Return [X, Y] of the center of cell containing provided text 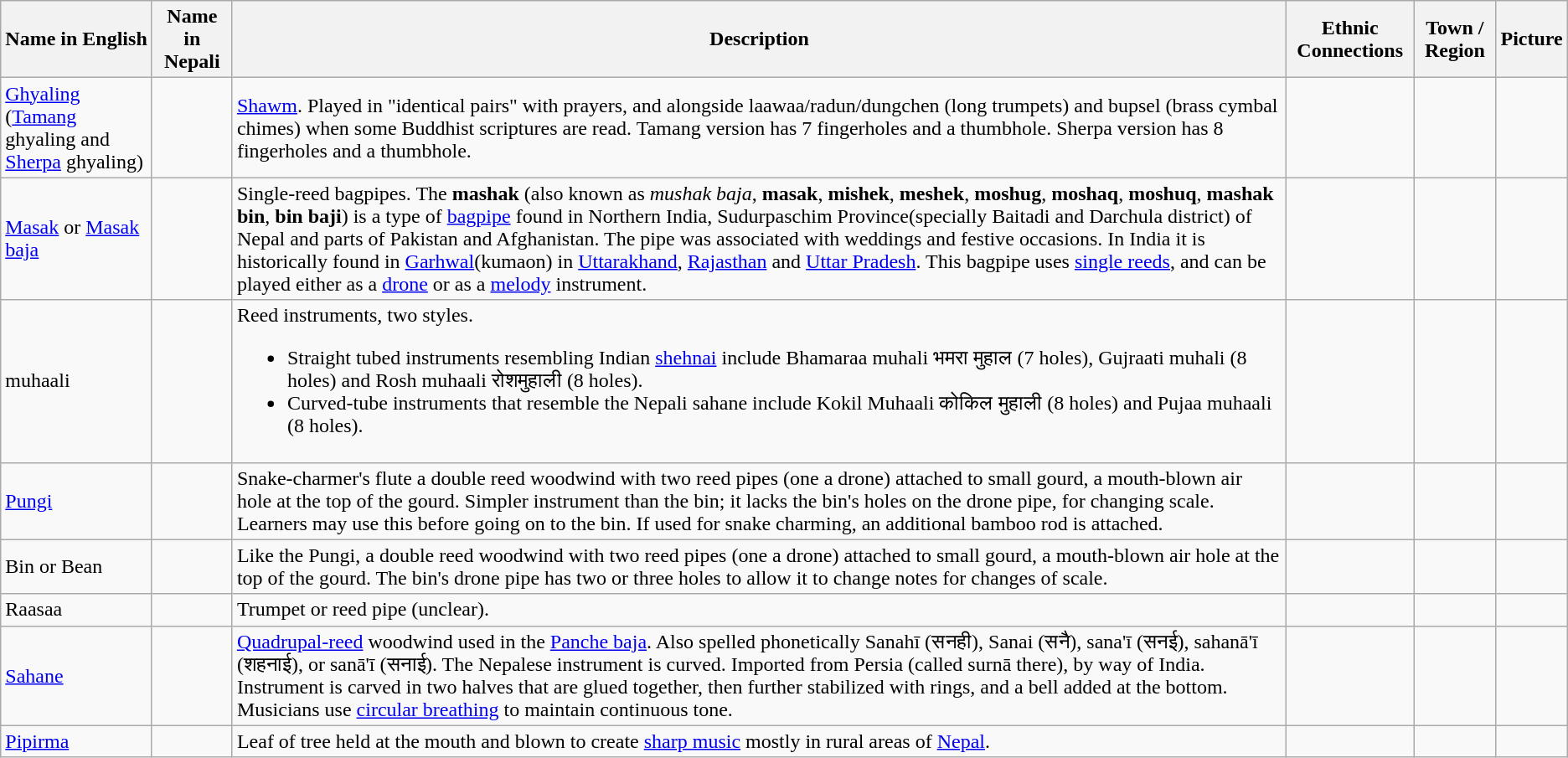
Bin or Bean [77, 566]
Trumpet or reed pipe (unclear). [759, 610]
Picture [1531, 39]
Sahane [77, 675]
Name in Nepali [192, 39]
Town / Region [1455, 39]
Pungi [77, 501]
muhaali [77, 381]
Name in English [77, 39]
Description [759, 39]
Leaf of tree held at the mouth and blown to create sharp music mostly in rural areas of Nepal. [759, 741]
Ethnic Connections [1349, 39]
Pipirma [77, 741]
Raasaa [77, 610]
Ghyaling (Tamang ghyaling and Sherpa ghyaling) [77, 127]
Masak or Masak baja [77, 239]
